For the text-containing cell, return its midpoint in (x, y) coordinate format. 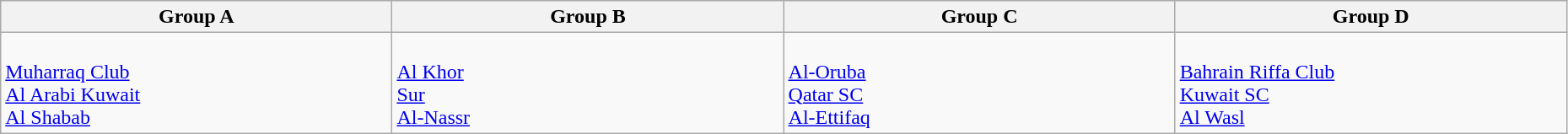
Al Khor Sur Al-Nassr (588, 83)
Bahrain Riffa Club Kuwait SC Al Wasl (1371, 83)
Group D (1371, 17)
Al-Oruba Qatar SC Al-Ettifaq (979, 83)
Muharraq Club Al Arabi Kuwait Al Shabab (197, 83)
Group B (588, 17)
Group A (197, 17)
Group C (979, 17)
